Determine the (x, y) coordinate at the center of the cell enclosing the given text.  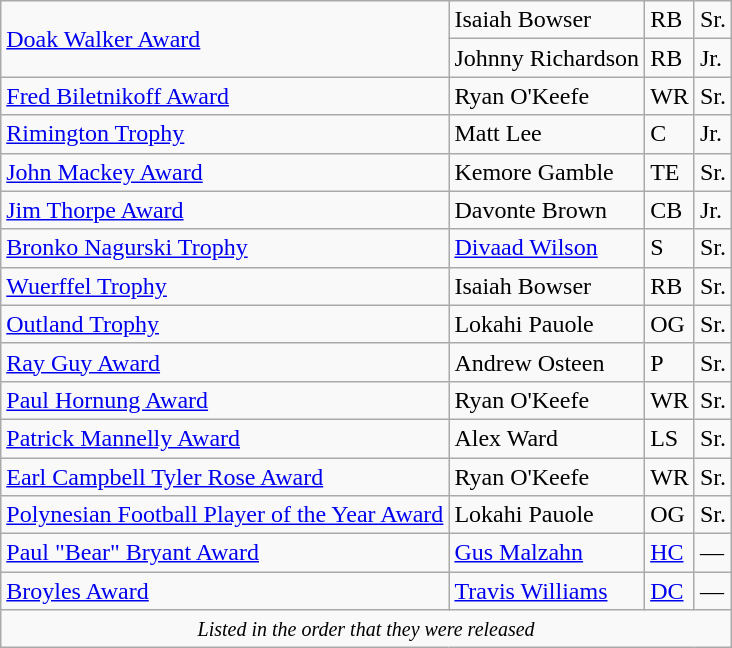
LS (670, 438)
Davonte Brown (547, 210)
C (670, 134)
Outland Trophy (225, 324)
Kemore Gamble (547, 172)
Ray Guy Award (225, 362)
Wuerffel Trophy (225, 286)
Divaad Wilson (547, 248)
Bronko Nagurski Trophy (225, 248)
Andrew Osteen (547, 362)
HC (670, 553)
Rimington Trophy (225, 134)
Jim Thorpe Award (225, 210)
Listed in the order that they were released (366, 629)
Fred Biletnikoff Award (225, 96)
Paul "Bear" Bryant Award (225, 553)
Broyles Award (225, 591)
Johnny Richardson (547, 58)
Doak Walker Award (225, 39)
DC (670, 591)
Alex Ward (547, 438)
TE (670, 172)
Paul Hornung Award (225, 400)
Gus Malzahn (547, 553)
John Mackey Award (225, 172)
Earl Campbell Tyler Rose Award (225, 477)
S (670, 248)
Polynesian Football Player of the Year Award (225, 515)
Travis Williams (547, 591)
Matt Lee (547, 134)
Patrick Mannelly Award (225, 438)
P (670, 362)
CB (670, 210)
